Provide the [x, y] coordinate of the cell's center where the given text is located.  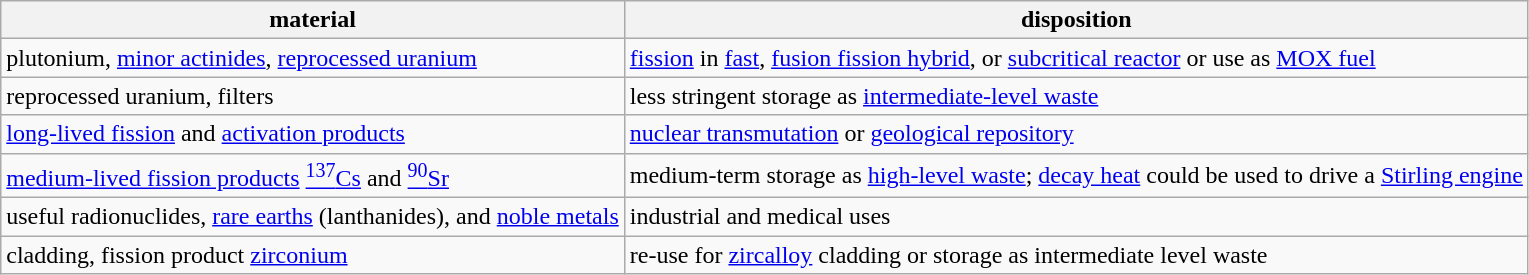
material [313, 20]
cladding, fission product zirconium [313, 255]
nuclear transmutation or geological repository [1076, 134]
long-lived fission and activation products [313, 134]
medium-term storage as high-level waste; decay heat could be used to drive a Stirling engine [1076, 176]
disposition [1076, 20]
industrial and medical uses [1076, 217]
reprocessed uranium, filters [313, 96]
useful radionuclides, rare earths (lanthanides), and noble metals [313, 217]
re-use for zircalloy cladding or storage as intermediate level waste [1076, 255]
fission in fast, fusion fission hybrid, or subcritical reactor or use as MOX fuel [1076, 58]
less stringent storage as intermediate-level waste [1076, 96]
medium-lived fission products 137Cs and 90Sr [313, 176]
plutonium, minor actinides, reprocessed uranium [313, 58]
